Return [X, Y] of the center of cell containing provided text 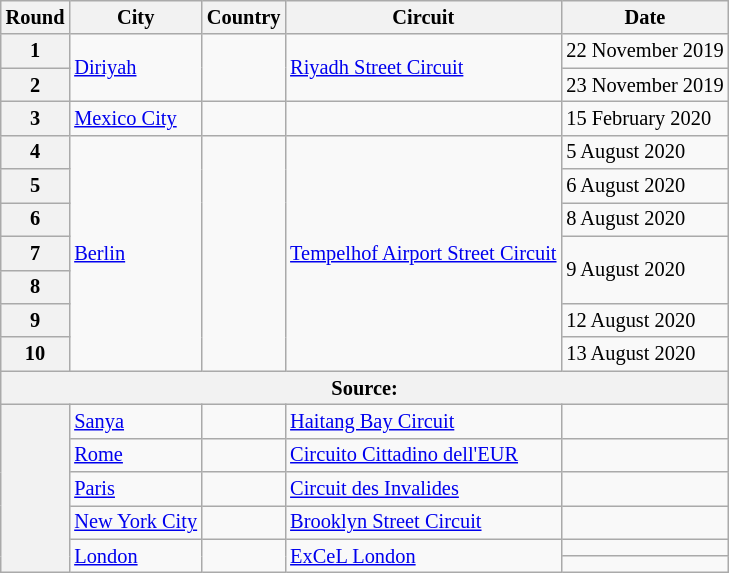
Round [36, 17]
Haitang Bay Circuit [423, 421]
12 August 2020 [644, 320]
Circuit [423, 17]
9 [36, 320]
ExCeL London [423, 556]
Circuito Cittadino dell'EUR [423, 455]
Diriyah [136, 68]
7 [36, 253]
Mexico City [136, 118]
8 August 2020 [644, 219]
5 [36, 186]
New York City [136, 522]
9 August 2020 [644, 270]
Tempelhof Airport Street Circuit [423, 253]
10 [36, 354]
8 [36, 287]
6 August 2020 [644, 186]
Country [244, 17]
1 [36, 51]
2 [36, 85]
4 [36, 152]
13 August 2020 [644, 354]
Rome [136, 455]
Brooklyn Street Circuit [423, 522]
6 [36, 219]
Date [644, 17]
3 [36, 118]
15 February 2020 [644, 118]
23 November 2019 [644, 85]
5 August 2020 [644, 152]
Berlin [136, 253]
Circuit des Invalides [423, 489]
Sanya [136, 421]
22 November 2019 [644, 51]
Riyadh Street Circuit [423, 68]
Source: [365, 388]
London [136, 556]
City [136, 17]
Paris [136, 489]
